Pinpoint the cell where the given text exists, returning its (X, Y) midpoint coordinate. 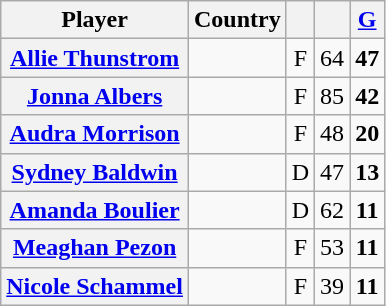
42 (368, 96)
62 (332, 210)
Player (95, 20)
Sydney Baldwin (95, 172)
53 (332, 248)
39 (332, 286)
Country (237, 20)
64 (332, 58)
Nicole Schammel (95, 286)
48 (332, 134)
85 (332, 96)
13 (368, 172)
G (368, 20)
Allie Thunstrom (95, 58)
Meaghan Pezon (95, 248)
20 (368, 134)
Amanda Boulier (95, 210)
Audra Morrison (95, 134)
Jonna Albers (95, 96)
